Return the (x, y) coordinate for the center point of the cell that contains the specified text.  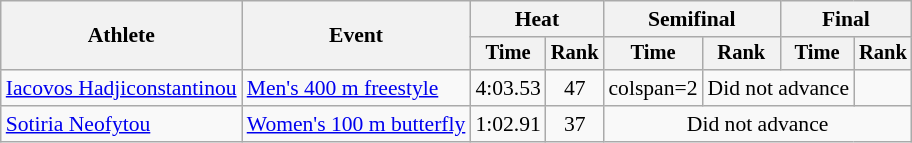
37 (575, 124)
Men's 400 m freestyle (356, 88)
Athlete (122, 36)
Semifinal (692, 19)
Heat (536, 19)
colspan=2 (652, 88)
Iacovos Hadjiconstantinou (122, 88)
Sotiria Neofytou (122, 124)
Women's 100 m butterfly (356, 124)
4:03.53 (508, 88)
47 (575, 88)
1:02.91 (508, 124)
Final (846, 19)
Event (356, 36)
